Scan for the cell matching the given text and deliver its [x, y] coordinate at center. 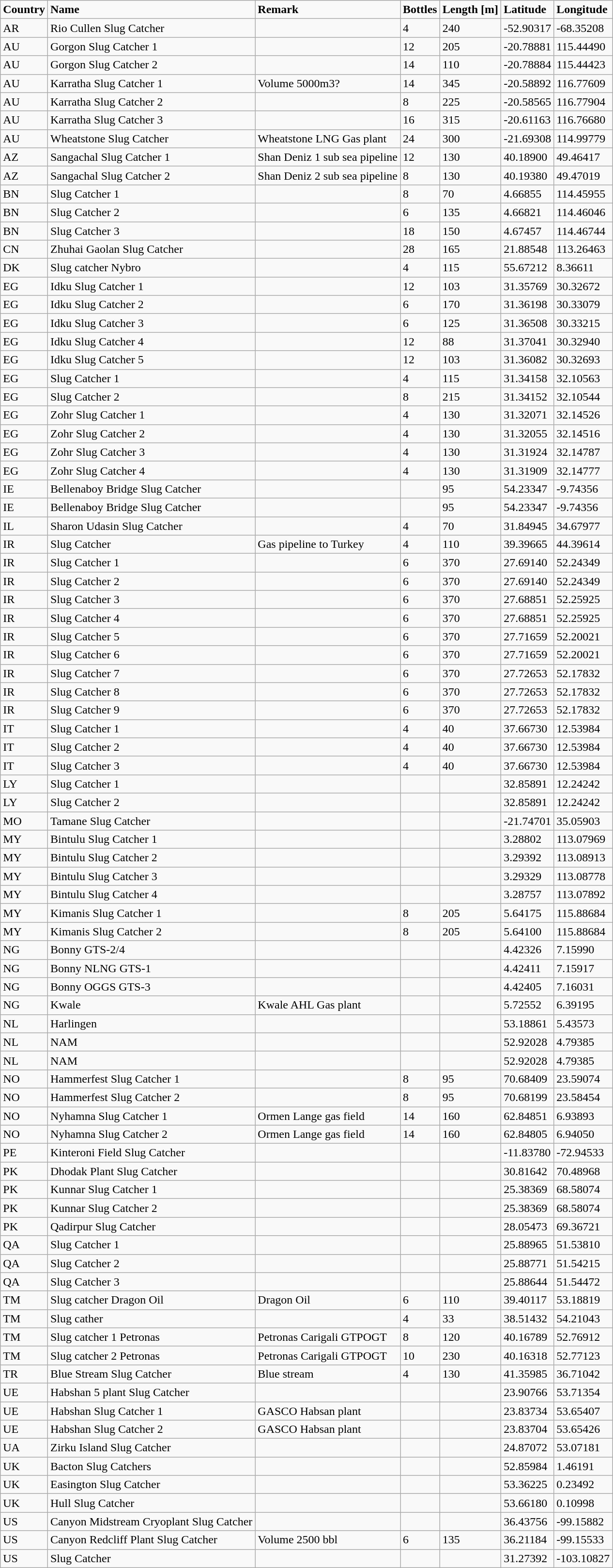
Nyhamna Slug Catcher 2 [151, 1134]
-103.10827 [583, 1558]
Shan Deniz 1 sub sea pipeline [328, 157]
Idku Slug Catcher 4 [151, 342]
Kwale [151, 1005]
55.67212 [528, 268]
-52.90317 [528, 28]
Zohr Slug Catcher 1 [151, 415]
40.16318 [528, 1355]
Karratha Slug Catcher 1 [151, 83]
39.39665 [528, 544]
Slug catcher Dragon Oil [151, 1300]
300 [470, 139]
Zohr Slug Catcher 3 [151, 452]
30.81642 [528, 1171]
114.46744 [583, 231]
150 [470, 231]
Bintulu Slug Catcher 1 [151, 839]
Karratha Slug Catcher 2 [151, 102]
31.31924 [528, 452]
240 [470, 28]
31.37041 [528, 342]
Harlingen [151, 1024]
5.43573 [583, 1024]
Habshan 5 plant Slug Catcher [151, 1392]
35.05903 [583, 821]
70.68199 [528, 1097]
UA [24, 1448]
52.85984 [528, 1466]
120 [470, 1337]
114.46046 [583, 212]
23.83734 [528, 1411]
51.54472 [583, 1282]
30.32693 [583, 360]
125 [470, 323]
24 [420, 139]
113.08778 [583, 876]
39.40117 [528, 1300]
Sangachal Slug Catcher 2 [151, 175]
225 [470, 102]
Bottles [420, 10]
3.28802 [528, 839]
62.84851 [528, 1116]
52.77123 [583, 1355]
Kwale AHL Gas plant [328, 1005]
Bonny NLNG GTS-1 [151, 968]
-99.15882 [583, 1521]
Kimanis Slug Catcher 1 [151, 913]
28 [420, 249]
4.42411 [528, 968]
30.33079 [583, 305]
Wheatstone LNG Gas plant [328, 139]
-20.61163 [528, 120]
53.65426 [583, 1429]
6.94050 [583, 1134]
70.48968 [583, 1171]
16 [420, 120]
8.36611 [583, 268]
30.33215 [583, 323]
CN [24, 249]
10 [420, 1355]
5.64175 [528, 913]
Blue stream [328, 1374]
36.43756 [528, 1521]
114.45955 [583, 194]
Canyon Redcliff Plant Slug Catcher [151, 1540]
31.27392 [528, 1558]
Rio Cullen Slug Catcher [151, 28]
Hull Slug Catcher [151, 1503]
3.29392 [528, 858]
Sharon Udasin Slug Catcher [151, 526]
Idku Slug Catcher 2 [151, 305]
23.90766 [528, 1392]
Slug Catcher 9 [151, 710]
-21.74701 [528, 821]
5.72552 [528, 1005]
28.05473 [528, 1226]
7.15917 [583, 968]
116.77904 [583, 102]
Slug catcher Nybro [151, 268]
31.34152 [528, 397]
53.18861 [528, 1024]
40.16789 [528, 1337]
36.21184 [528, 1540]
Idku Slug Catcher 5 [151, 360]
18 [420, 231]
Shan Deniz 2 sub sea pipeline [328, 175]
DK [24, 268]
165 [470, 249]
40.19380 [528, 175]
Country [24, 10]
Slug cather [151, 1319]
30.32940 [583, 342]
32.14526 [583, 415]
Kimanis Slug Catcher 2 [151, 931]
Zohr Slug Catcher 4 [151, 470]
52.76912 [583, 1337]
31.35769 [528, 286]
25.88965 [528, 1245]
115.44490 [583, 47]
38.51432 [528, 1319]
4.67457 [528, 231]
Gorgon Slug Catcher 2 [151, 65]
53.71354 [583, 1392]
32.14516 [583, 434]
Zhuhai Gaolan Slug Catcher [151, 249]
114.99779 [583, 139]
Easington Slug Catcher [151, 1485]
Name [151, 10]
113.07892 [583, 895]
88 [470, 342]
Qadirpur Slug Catcher [151, 1226]
4.42326 [528, 950]
Zohr Slug Catcher 2 [151, 434]
6.93893 [583, 1116]
Latitude [528, 10]
Dragon Oil [328, 1300]
-20.78884 [528, 65]
Habshan Slug Catcher 2 [151, 1429]
Karratha Slug Catcher 3 [151, 120]
Slug Catcher 4 [151, 618]
1.46191 [583, 1466]
32.10544 [583, 397]
31.36198 [528, 305]
31.84945 [528, 526]
69.36721 [583, 1226]
Dhodak Plant Slug Catcher [151, 1171]
Habshan Slug Catcher 1 [151, 1411]
113.07969 [583, 839]
230 [470, 1355]
Hammerfest Slug Catcher 1 [151, 1079]
Bintulu Slug Catcher 3 [151, 876]
Bonny OGGS GTS-3 [151, 987]
23.59074 [583, 1079]
Wheatstone Slug Catcher [151, 139]
Volume 5000m3? [328, 83]
Gas pipeline to Turkey [328, 544]
-72.94533 [583, 1153]
32.14777 [583, 470]
3.28757 [528, 895]
40.18900 [528, 157]
53.65407 [583, 1411]
31.32071 [528, 415]
Kinteroni Field Slug Catcher [151, 1153]
Zirku Island Slug Catcher [151, 1448]
113.08913 [583, 858]
Blue Stream Slug Catcher [151, 1374]
4.42405 [528, 987]
25.88771 [528, 1263]
4.66821 [528, 212]
53.66180 [528, 1503]
7.15990 [583, 950]
53.36225 [528, 1485]
23.58454 [583, 1097]
41.35985 [528, 1374]
31.36082 [528, 360]
-20.58565 [528, 102]
4.66855 [528, 194]
51.53810 [583, 1245]
Hammerfest Slug Catcher 2 [151, 1097]
Gorgon Slug Catcher 1 [151, 47]
53.07181 [583, 1448]
Remark [328, 10]
3.29329 [528, 876]
Canyon Midstream Cryoplant Slug Catcher [151, 1521]
-99.15533 [583, 1540]
Bintulu Slug Catcher 2 [151, 858]
23.83704 [528, 1429]
Sangachal Slug Catcher 1 [151, 157]
49.46417 [583, 157]
44.39614 [583, 544]
116.77609 [583, 83]
-20.78881 [528, 47]
115.44423 [583, 65]
31.32055 [528, 434]
Length [m] [470, 10]
Kunnar Slug Catcher 2 [151, 1208]
Nyhamna Slug Catcher 1 [151, 1116]
24.87072 [528, 1448]
116.76680 [583, 120]
Slug catcher 1 Petronas [151, 1337]
6.39195 [583, 1005]
TR [24, 1374]
Slug catcher 2 Petronas [151, 1355]
-11.83780 [528, 1153]
Idku Slug Catcher 3 [151, 323]
Slug Catcher 7 [151, 673]
113.26463 [583, 249]
170 [470, 305]
Kunnar Slug Catcher 1 [151, 1190]
Longitude [583, 10]
33 [470, 1319]
Bonny GTS-2/4 [151, 950]
0.10998 [583, 1503]
Bintulu Slug Catcher 4 [151, 895]
54.21043 [583, 1319]
32.10563 [583, 378]
-21.69308 [528, 139]
Slug Catcher 8 [151, 692]
31.31909 [528, 470]
Volume 2500 bbl [328, 1540]
25.88644 [528, 1282]
PE [24, 1153]
345 [470, 83]
34.67977 [583, 526]
-20.58892 [528, 83]
31.36508 [528, 323]
Bacton Slug Catchers [151, 1466]
7.16031 [583, 987]
AR [24, 28]
5.64100 [528, 931]
215 [470, 397]
62.84805 [528, 1134]
MO [24, 821]
Slug Catcher 6 [151, 655]
315 [470, 120]
49.47019 [583, 175]
Tamane Slug Catcher [151, 821]
-68.35208 [583, 28]
36.71042 [583, 1374]
51.54215 [583, 1263]
0.23492 [583, 1485]
30.32672 [583, 286]
53.18819 [583, 1300]
IL [24, 526]
70.68409 [528, 1079]
Slug Catcher 5 [151, 637]
21.88548 [528, 249]
31.34158 [528, 378]
Idku Slug Catcher 1 [151, 286]
32.14787 [583, 452]
